Provide the [X, Y] coordinate of the cell's center where the given text is located.  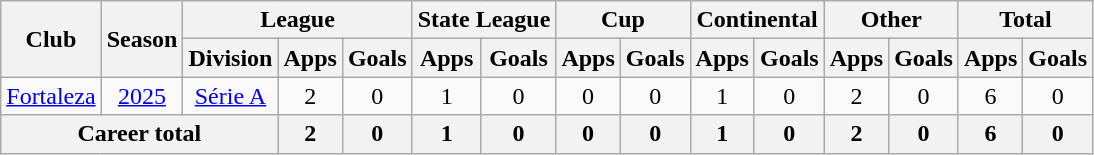
Career total [140, 134]
Continental [757, 20]
Club [51, 39]
Season [142, 39]
2025 [142, 96]
Other [891, 20]
Cup [623, 20]
Série A [230, 96]
League [298, 20]
Division [230, 58]
Total [1025, 20]
State League [484, 20]
Fortaleza [51, 96]
